Pinpoint the cell where the given text exists, returning its [x, y] midpoint coordinate. 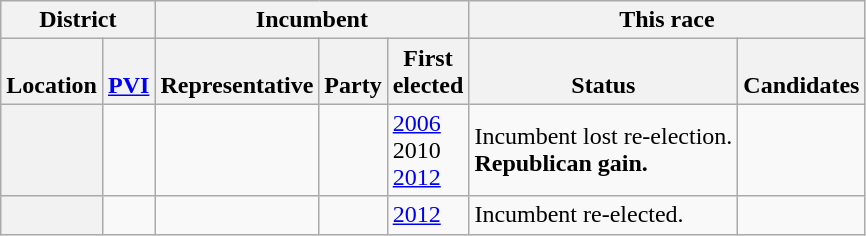
20062010 2012 [428, 150]
Incumbent lost re-election.Republican gain. [604, 150]
Status [604, 72]
Incumbent re-elected. [604, 215]
PVI [128, 72]
Candidates [802, 72]
Location [52, 72]
Party [353, 72]
2012 [428, 215]
This race [667, 20]
Firstelected [428, 72]
Incumbent [312, 20]
District [78, 20]
Representative [237, 72]
